Capture the cell that displays the provided text and extract its [X, Y] central coordinate. 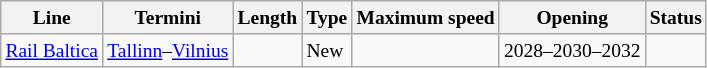
Line [52, 18]
Status [676, 18]
New [327, 50]
Rail Baltica [52, 50]
Opening [572, 18]
Type [327, 18]
2028–2030–2032 [572, 50]
Length [268, 18]
Tallinn–Vilnius [168, 50]
Maximum speed [426, 18]
Termini [168, 18]
